Find where the given text appears and provide that cell's center as (x, y) coordinate. 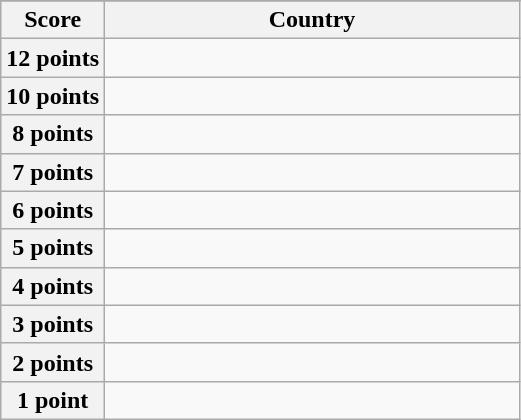
7 points (53, 172)
2 points (53, 362)
8 points (53, 134)
10 points (53, 96)
6 points (53, 210)
1 point (53, 400)
3 points (53, 324)
5 points (53, 248)
12 points (53, 58)
Country (312, 20)
4 points (53, 286)
Score (53, 20)
